Capture the cell that displays the provided text and extract its (x, y) central coordinate. 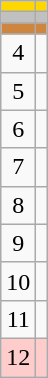
7 (18, 167)
11 (18, 319)
12 (18, 357)
10 (18, 281)
5 (18, 91)
4 (18, 53)
9 (18, 243)
8 (18, 205)
6 (18, 129)
